Find where the given text appears and provide that cell's center as [x, y] coordinate. 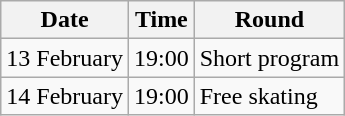
Short program [269, 58]
Free skating [269, 96]
13 February [65, 58]
Round [269, 20]
14 February [65, 96]
Date [65, 20]
Time [161, 20]
